Pinpoint the cell where the given text exists, returning its [X, Y] midpoint coordinate. 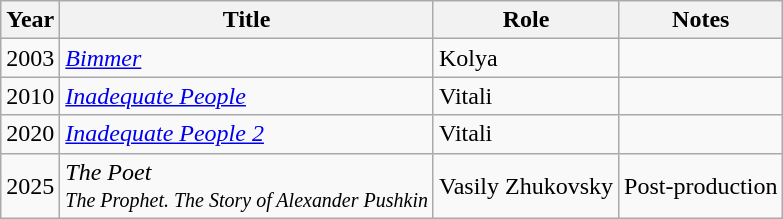
Title [247, 20]
2020 [30, 134]
Notes [701, 20]
The Poet The Prophet. The Story of Alexander Pushkin [247, 186]
2003 [30, 58]
Inadequate People [247, 96]
Bimmer [247, 58]
Role [526, 20]
Inadequate People 2 [247, 134]
2010 [30, 96]
2025 [30, 186]
Year [30, 20]
Vasily Zhukovsky [526, 186]
Kolya [526, 58]
Post-production [701, 186]
